Identify which cell holds the provided text, then report its (x, y) central coordinate. 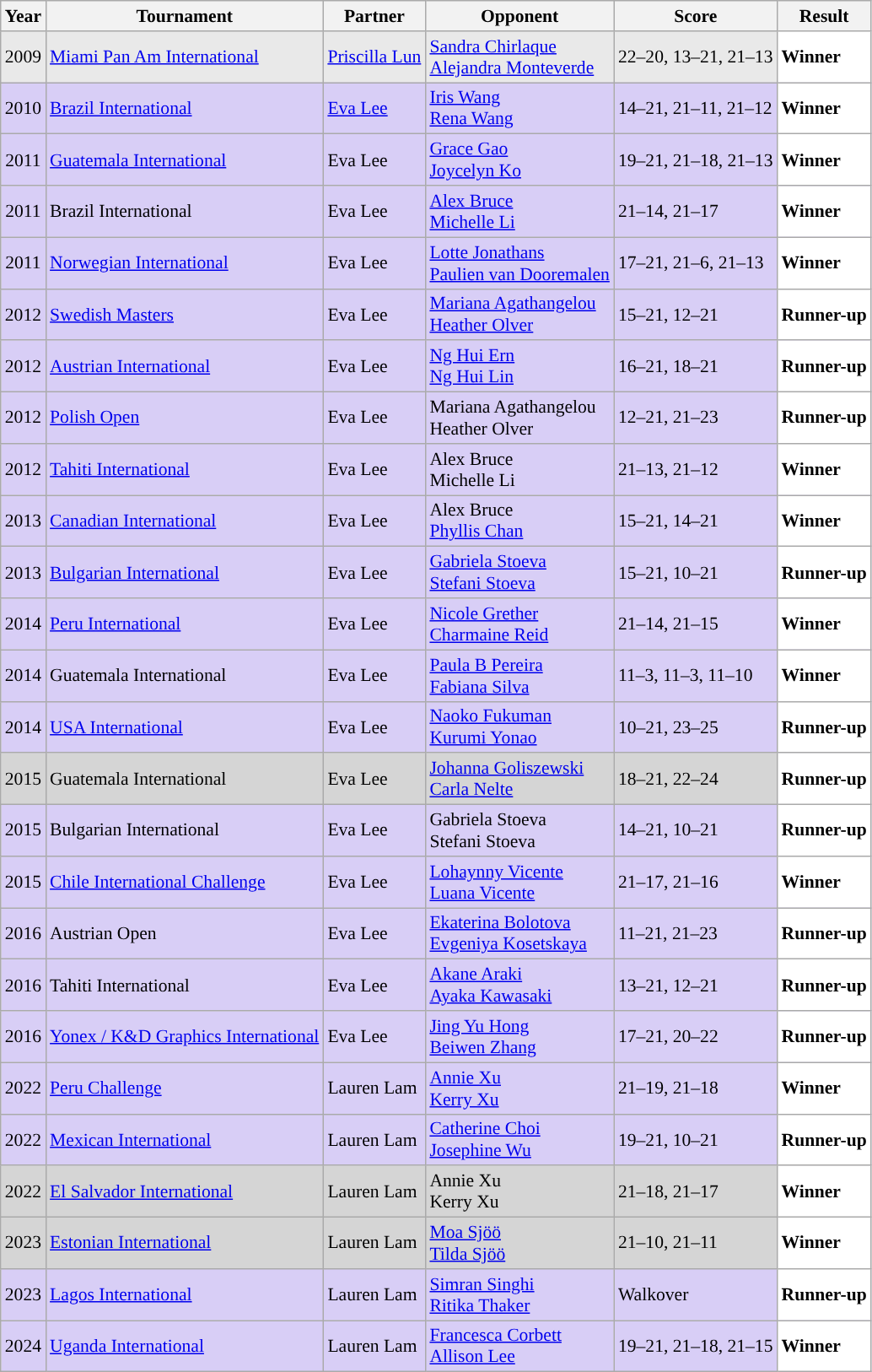
Paula B Pereira Fabiana Silva (519, 675)
13–21, 12–21 (696, 986)
Priscilla Lun (374, 57)
2010 (24, 108)
Francesca Corbett Allison Lee (519, 1347)
Miami Pan Am International (184, 57)
Mexican International (184, 1139)
Norwegian International (184, 263)
19–21, 10–21 (696, 1139)
18–21, 22–24 (696, 780)
16–21, 18–21 (696, 366)
2024 (24, 1347)
11–3, 11–3, 11–10 (696, 675)
15–21, 12–21 (696, 314)
19–21, 21–18, 21–15 (696, 1347)
Moa Sjöö Tilda Sjöö (519, 1244)
Tournament (184, 16)
15–21, 10–21 (696, 572)
12–21, 21–23 (696, 419)
Jing Yu Hong Beiwen Zhang (519, 1036)
Partner (374, 16)
17–21, 21–6, 21–13 (696, 263)
21–17, 21–16 (696, 883)
22–20, 13–21, 21–13 (696, 57)
21–14, 21–15 (696, 624)
14–21, 10–21 (696, 830)
21–10, 21–11 (696, 1244)
21–13, 21–12 (696, 469)
Ng Hui Ern Ng Hui Lin (519, 366)
11–21, 21–23 (696, 933)
Estonian International (184, 1244)
Lotte Jonathans Paulien van Dooremalen (519, 263)
Opponent (519, 16)
21–18, 21–17 (696, 1191)
Iris Wang Rena Wang (519, 108)
Chile International Challenge (184, 883)
El Salvador International (184, 1191)
Austrian Open (184, 933)
2009 (24, 57)
Score (696, 16)
Austrian International (184, 366)
Catherine Choi Josephine Wu (519, 1139)
15–21, 14–21 (696, 521)
Year (24, 16)
Ekaterina Bolotova Evgeniya Kosetskaya (519, 933)
Grace Gao Joycelyn Ko (519, 160)
Result (825, 16)
21–14, 21–17 (696, 211)
Yonex / K&D Graphics International (184, 1036)
Johanna Goliszewski Carla Nelte (519, 780)
Alex Bruce Phyllis Chan (519, 521)
Lohaynny Vicente Luana Vicente (519, 883)
Nicole Grether Charmaine Reid (519, 624)
Lagos International (184, 1294)
Sandra Chirlaque Alejandra Monteverde (519, 57)
Swedish Masters (184, 314)
Naoko Fukuman Kurumi Yonao (519, 727)
Peru Challenge (184, 1088)
10–21, 23–25 (696, 727)
Polish Open (184, 419)
Uganda International (184, 1347)
Walkover (696, 1294)
Peru International (184, 624)
21–19, 21–18 (696, 1088)
Akane Araki Ayaka Kawasaki (519, 986)
USA International (184, 727)
17–21, 20–22 (696, 1036)
19–21, 21–18, 21–13 (696, 160)
Simran Singhi Ritika Thaker (519, 1294)
Canadian International (184, 521)
14–21, 21–11, 21–12 (696, 108)
